Pinpoint the cell where the given text exists, returning its [X, Y] midpoint coordinate. 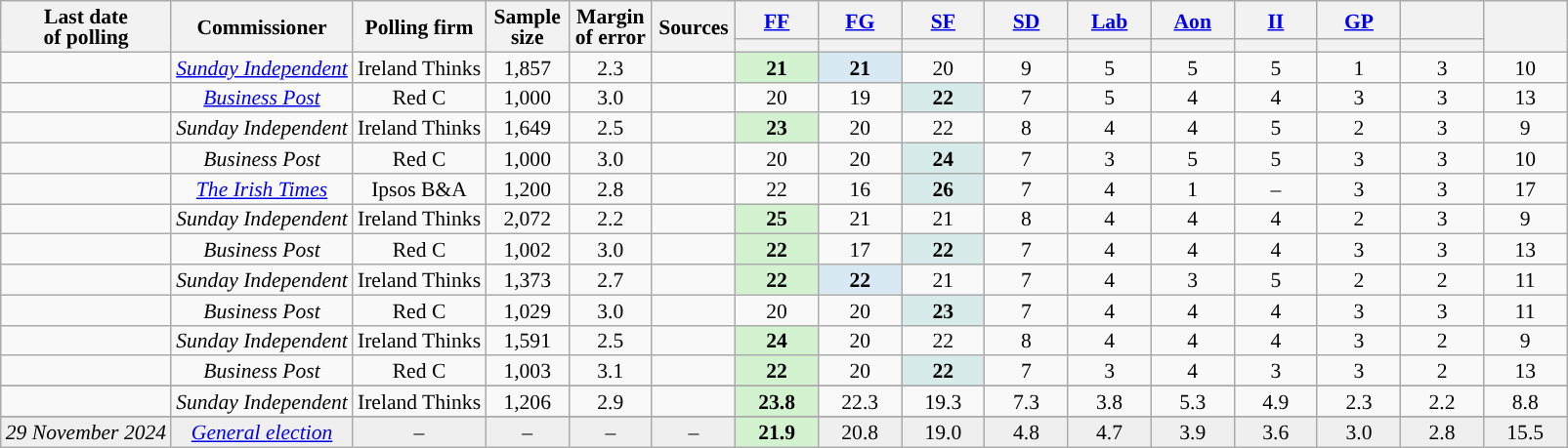
16 [860, 189]
4.7 [1110, 431]
General election [262, 431]
1,649 [528, 129]
FF [778, 20]
2.7 [610, 279]
22.3 [860, 402]
25 [778, 219]
Marginof error [610, 26]
2,072 [528, 219]
1,206 [528, 402]
SD [1026, 20]
1,200 [528, 189]
7.3 [1026, 402]
3.8 [1110, 402]
5.3 [1192, 402]
3.1 [610, 371]
19.0 [944, 431]
20.8 [860, 431]
Polling firm [419, 26]
26 [944, 189]
3.9 [1192, 431]
The Irish Times [262, 189]
8.8 [1526, 402]
FG [860, 20]
1,029 [528, 310]
4.9 [1276, 402]
1,857 [528, 66]
Commissioner [262, 26]
Ipsos B&A [419, 189]
Samplesize [528, 26]
Aon [1192, 20]
3.6 [1276, 431]
2.9 [610, 402]
1,591 [528, 340]
GP [1358, 20]
1,002 [528, 250]
19.3 [944, 402]
29 November 2024 [86, 431]
15.5 [1526, 431]
1,003 [528, 371]
4.8 [1026, 431]
II [1276, 20]
23.8 [778, 402]
19 [860, 98]
1,373 [528, 279]
Last dateof polling [86, 26]
SF [944, 20]
Sources [694, 26]
21.9 [778, 431]
Lab [1110, 20]
